Extract the [x, y] coordinate from the center of the cell holding the provided text.  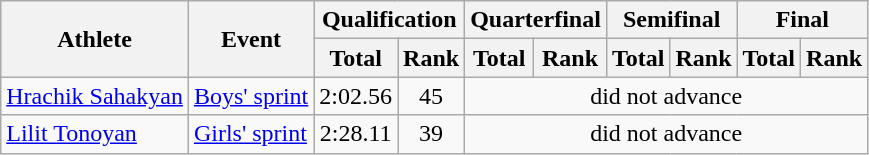
Lilit Tonoyan [95, 134]
39 [432, 134]
45 [432, 96]
Final [802, 20]
Quarterfinal [536, 20]
Event [250, 39]
Semifinal [672, 20]
Athlete [95, 39]
2:28.11 [356, 134]
Hrachik Sahakyan [95, 96]
Boys' sprint [250, 96]
Girls' sprint [250, 134]
Qualification [390, 20]
2:02.56 [356, 96]
